Capture the cell that displays the provided text and extract its [x, y] central coordinate. 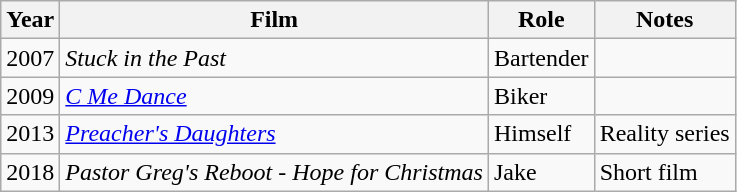
Preacher's Daughters [274, 134]
2018 [30, 172]
C Me Dance [274, 96]
Pastor Greg's Reboot - Hope for Christmas [274, 172]
Biker [541, 96]
Himself [541, 134]
2007 [30, 58]
Jake [541, 172]
Film [274, 20]
Role [541, 20]
2009 [30, 96]
Reality series [664, 134]
Bartender [541, 58]
Year [30, 20]
Stuck in the Past [274, 58]
Notes [664, 20]
2013 [30, 134]
Short film [664, 172]
